Scan for the cell matching the given text and deliver its [X, Y] coordinate at center. 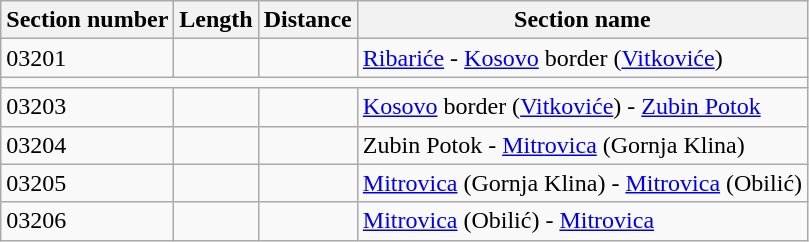
Ribariće - Kosovo border (Vitkoviće) [582, 58]
03201 [88, 58]
Zubin Potok - Mitrovica (Gornja Klina) [582, 145]
03203 [88, 107]
03204 [88, 145]
Kosovo border (Vitkoviće) - Zubin Potok [582, 107]
Mitrovica (Obilić) - Mitrovica [582, 221]
03205 [88, 183]
Section name [582, 20]
Section number [88, 20]
Mitrovica (Gornja Klina) - Mitrovica (Obilić) [582, 183]
03206 [88, 221]
Distance [308, 20]
Length [216, 20]
